Extract the [x, y] coordinate from the center of the cell holding the provided text.  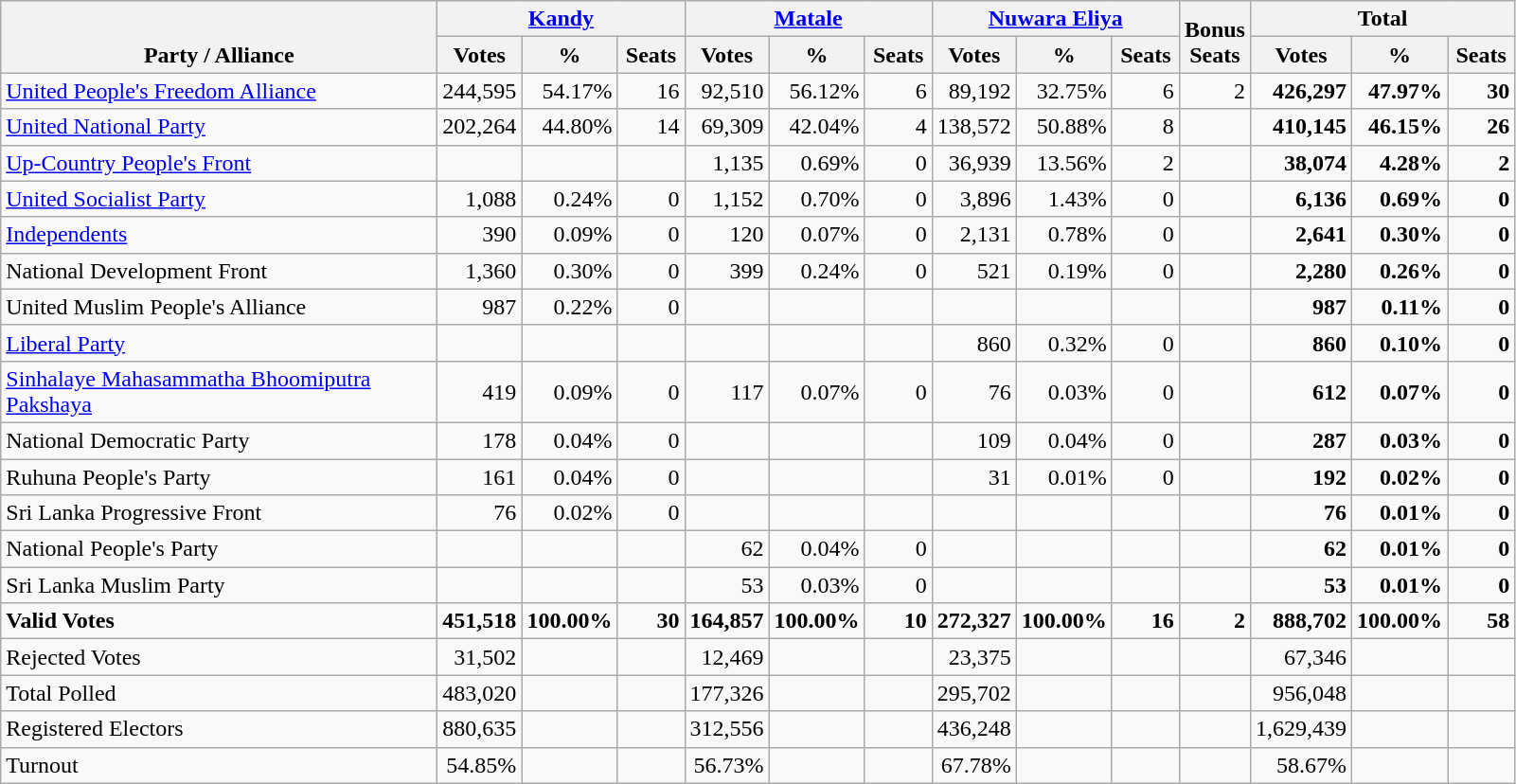
178 [479, 440]
United National Party [220, 127]
Kandy [561, 19]
14 [651, 127]
13.56% [1064, 163]
Total Polled [220, 693]
0.78% [1064, 235]
Total [1382, 19]
390 [479, 235]
10 [898, 621]
2,131 [973, 235]
4 [898, 127]
23,375 [973, 657]
120 [727, 235]
2,280 [1301, 271]
272,327 [973, 621]
Matale [809, 19]
58 [1481, 621]
42.04% [816, 127]
89,192 [973, 91]
31,502 [479, 657]
Registered Electors [220, 729]
451,518 [479, 621]
United People's Freedom Alliance [220, 91]
161 [479, 476]
National Development Front [220, 271]
Liberal Party [220, 343]
0.32% [1064, 343]
6,136 [1301, 199]
1.43% [1064, 199]
312,556 [727, 729]
1,360 [479, 271]
177,326 [727, 693]
58.67% [1301, 765]
4.28% [1400, 163]
Sinhalaye Mahasammatha Bhoomiputra Pakshaya [220, 392]
410,145 [1301, 127]
426,297 [1301, 91]
0.70% [816, 199]
54.17% [570, 91]
202,264 [479, 127]
National Democratic Party [220, 440]
47.97% [1400, 91]
138,572 [973, 127]
56.73% [727, 765]
44.80% [570, 127]
164,857 [727, 621]
Up-Country People's Front [220, 163]
12,469 [727, 657]
50.88% [1064, 127]
31 [973, 476]
56.12% [816, 91]
880,635 [479, 729]
192 [1301, 476]
Nuwara Eliya [1055, 19]
0.19% [1064, 271]
244,595 [479, 91]
521 [973, 271]
2,641 [1301, 235]
Rejected Votes [220, 657]
26 [1481, 127]
Ruhuna People's Party [220, 476]
Valid Votes [220, 621]
32.75% [1064, 91]
436,248 [973, 729]
38,074 [1301, 163]
419 [479, 392]
0.11% [1400, 307]
United Socialist Party [220, 199]
Sri Lanka Muslim Party [220, 585]
612 [1301, 392]
46.15% [1400, 127]
54.85% [479, 765]
295,702 [973, 693]
0.22% [570, 307]
36,939 [973, 163]
67.78% [973, 765]
1,135 [727, 163]
109 [973, 440]
0.10% [1400, 343]
0.26% [1400, 271]
BonusSeats [1214, 37]
Independents [220, 235]
3,896 [973, 199]
Party / Alliance [220, 37]
483,020 [479, 693]
United Muslim People's Alliance [220, 307]
Sri Lanka Progressive Front [220, 513]
Turnout [220, 765]
National People's Party [220, 549]
888,702 [1301, 621]
1,088 [479, 199]
8 [1146, 127]
117 [727, 392]
69,309 [727, 127]
1,629,439 [1301, 729]
287 [1301, 440]
956,048 [1301, 693]
399 [727, 271]
92,510 [727, 91]
1,152 [727, 199]
67,346 [1301, 657]
